Determine the [X, Y] coordinate at the center of the cell enclosing the given text.  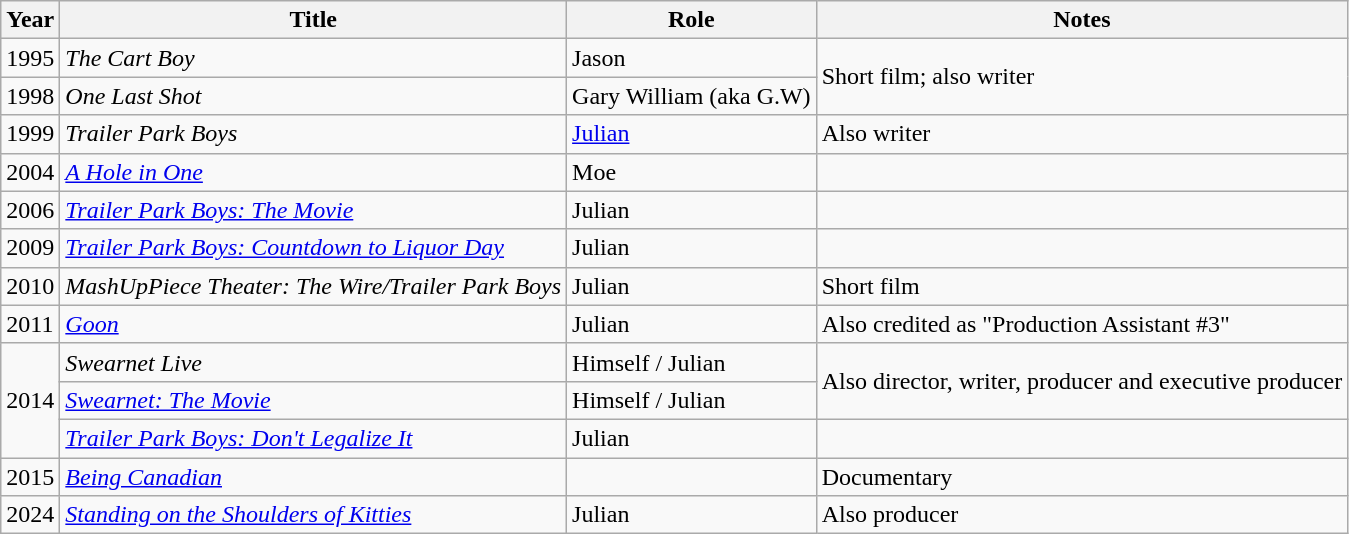
2014 [30, 400]
2010 [30, 286]
Title [314, 20]
Moe [692, 172]
1999 [30, 134]
Trailer Park Boys: The Movie [314, 210]
Year [30, 20]
Short film [1082, 286]
MashUpPiece Theater: The Wire/Trailer Park Boys [314, 286]
Trailer Park Boys [314, 134]
Also producer [1082, 515]
Standing on the Shoulders of Kitties [314, 515]
Also director, writer, producer and executive producer [1082, 381]
2004 [30, 172]
Goon [314, 324]
Trailer Park Boys: Don't Legalize It [314, 438]
Trailer Park Boys: Countdown to Liquor Day [314, 248]
Gary William (aka G.W) [692, 96]
2009 [30, 248]
1995 [30, 58]
2011 [30, 324]
2006 [30, 210]
2015 [30, 477]
Also writer [1082, 134]
A Hole in One [314, 172]
Short film; also writer [1082, 77]
Also credited as "Production Assistant #3" [1082, 324]
Documentary [1082, 477]
Jason [692, 58]
Role [692, 20]
Swearnet: The Movie [314, 400]
Swearnet Live [314, 362]
Notes [1082, 20]
The Cart Boy [314, 58]
Being Canadian [314, 477]
1998 [30, 96]
2024 [30, 515]
One Last Shot [314, 96]
